Output the [x, y] coordinate of the center of the cell containing the given text.  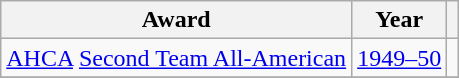
AHCA Second Team All-American [176, 58]
Award [176, 20]
1949–50 [400, 58]
Year [400, 20]
